For the text-containing cell, return its midpoint in (X, Y) coordinate format. 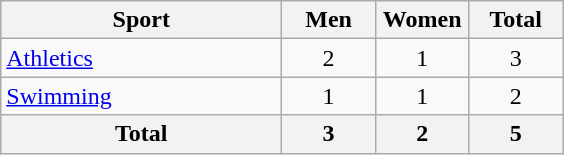
Athletics (142, 58)
Women (422, 20)
5 (516, 134)
Sport (142, 20)
Swimming (142, 96)
Men (329, 20)
